From the cell containing the given text, extract its center point as (x, y) coordinate. 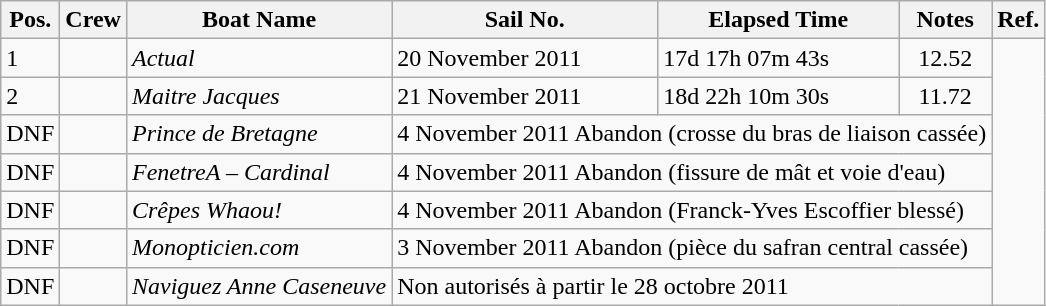
20 November 2011 (525, 58)
Elapsed Time (778, 20)
Naviguez Anne Caseneuve (258, 286)
Non autorisés à partir le 28 octobre 2011 (692, 286)
17d 17h 07m 43s (778, 58)
Crêpes Whaou! (258, 210)
12.52 (946, 58)
21 November 2011 (525, 96)
Pos. (30, 20)
FenetreA – Cardinal (258, 172)
3 November 2011 Abandon (pièce du safran central cassée) (692, 248)
4 November 2011 Abandon (Franck-Yves Escoffier blessé) (692, 210)
1 (30, 58)
Monopticien.com (258, 248)
Ref. (1018, 20)
Maitre Jacques (258, 96)
2 (30, 96)
11.72 (946, 96)
Boat Name (258, 20)
Crew (94, 20)
4 November 2011 Abandon (fissure de mât et voie d'eau) (692, 172)
Actual (258, 58)
Notes (946, 20)
Prince de Bretagne (258, 134)
4 November 2011 Abandon (crosse du bras de liaison cassée) (692, 134)
18d 22h 10m 30s (778, 96)
Sail No. (525, 20)
